Scan for the cell matching the given text and deliver its [x, y] coordinate at center. 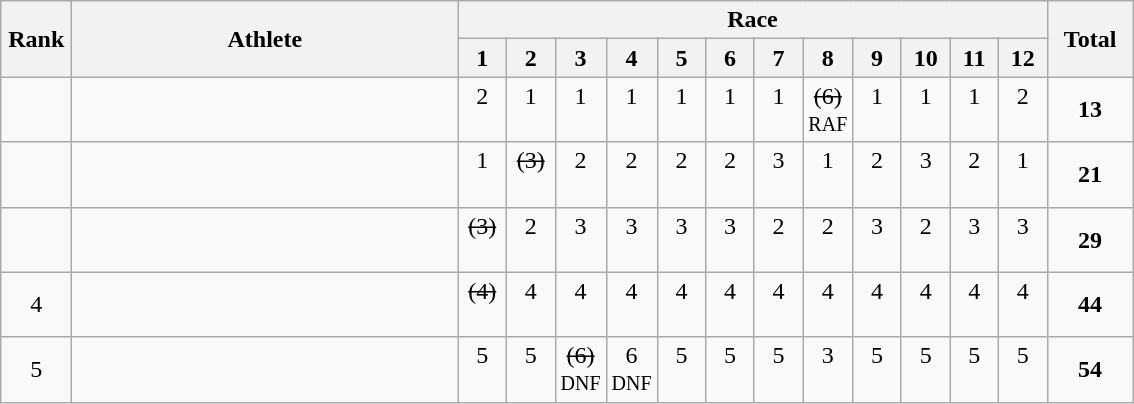
(4) [482, 304]
Rank [36, 39]
54 [1090, 370]
21 [1090, 174]
(6)RAF [828, 110]
12 [1022, 58]
(6)DNF [580, 370]
Athlete [265, 39]
Race [752, 20]
6 [730, 58]
11 [974, 58]
29 [1090, 240]
10 [926, 58]
Total [1090, 39]
13 [1090, 110]
7 [778, 58]
6DNF [632, 370]
44 [1090, 304]
9 [878, 58]
8 [828, 58]
